For the text-containing cell, return its midpoint in (X, Y) coordinate format. 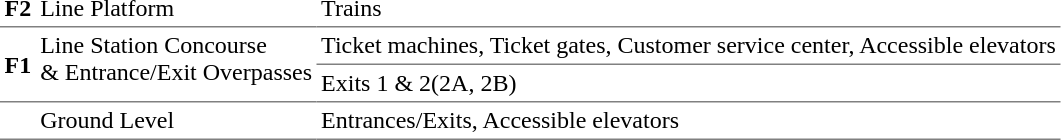
Entrances/Exits, Accessible elevators (689, 121)
F1 (18, 66)
Ground Level (176, 121)
Exits 1 & 2(2A, 2B) (689, 84)
Line Station Concourse& Entrance/Exit Overpasses (176, 66)
Ticket machines, Ticket gates, Customer service center, Accessible elevators (689, 47)
